Capture the cell that displays the provided text and extract its [X, Y] central coordinate. 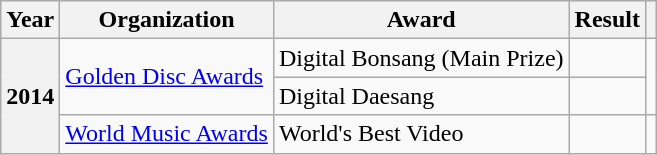
Golden Disc Awards [167, 77]
Organization [167, 20]
Digital Bonsang (Main Prize) [421, 58]
World's Best Video [421, 134]
2014 [30, 96]
World Music Awards [167, 134]
Year [30, 20]
Digital Daesang [421, 96]
Result [607, 20]
Award [421, 20]
